Capture the cell that displays the provided text and extract its (x, y) central coordinate. 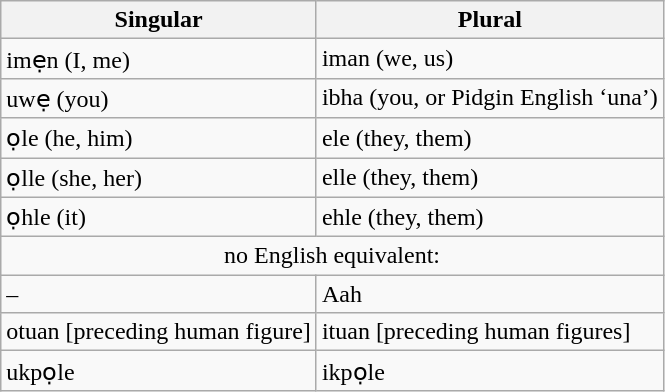
ibha (you, or Pidgin English ‘una’) (490, 98)
ọhle (it) (159, 217)
ọle (he, him) (159, 138)
ọlle (she, her) (159, 178)
Aah (490, 294)
ituan [preceding human figures] (490, 332)
ikpọle (490, 371)
ukpọle (159, 371)
Plural (490, 20)
– (159, 294)
otuan [preceding human figure] (159, 332)
ehle (they, them) (490, 217)
iman (we, us) (490, 59)
ele (they, them) (490, 138)
uwẹ (you) (159, 98)
Singular (159, 20)
no English equivalent: (332, 256)
elle (they, them) (490, 178)
imẹn (I, me) (159, 59)
